Identify which cell holds the provided text, then report its [x, y] central coordinate. 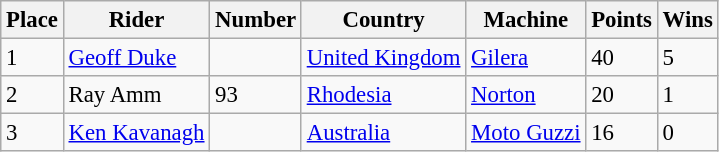
Wins [688, 20]
93 [256, 95]
0 [688, 133]
Place [32, 20]
Norton [526, 95]
Gilera [526, 58]
3 [32, 133]
Ken Kavanagh [136, 133]
Geoff Duke [136, 58]
16 [622, 133]
Number [256, 20]
Ray Amm [136, 95]
40 [622, 58]
United Kingdom [383, 58]
Machine [526, 20]
Moto Guzzi [526, 133]
5 [688, 58]
Australia [383, 133]
Country [383, 20]
Rider [136, 20]
2 [32, 95]
Rhodesia [383, 95]
20 [622, 95]
Points [622, 20]
